Search for the cell housing the specified text and yield its [x, y] center coordinate. 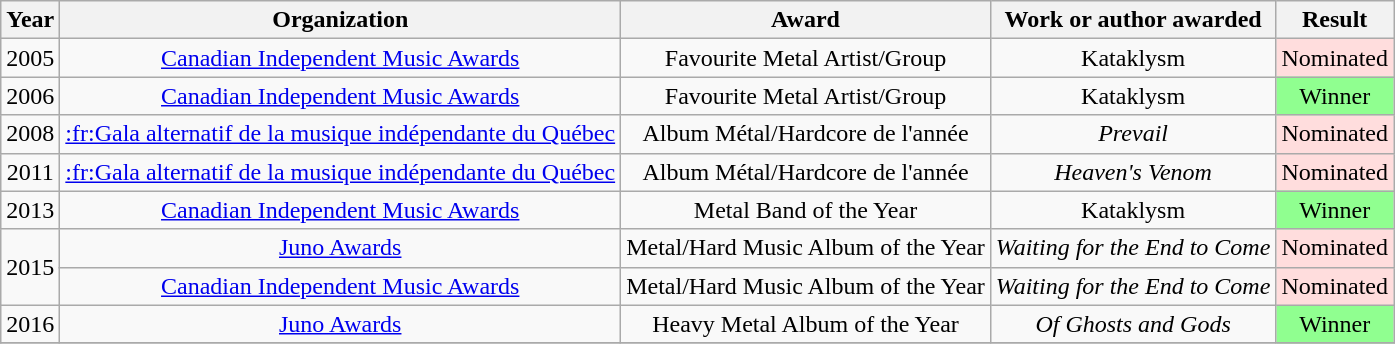
2011 [30, 172]
2005 [30, 58]
Work or author awarded [1133, 20]
2008 [30, 134]
Heavy Metal Album of the Year [806, 324]
2013 [30, 210]
2006 [30, 96]
Of Ghosts and Gods [1133, 324]
Metal Band of the Year [806, 210]
Prevail [1133, 134]
Award [806, 20]
Year [30, 20]
2016 [30, 324]
Heaven's Venom [1133, 172]
Organization [340, 20]
2015 [30, 267]
Result [1335, 20]
